Capture the cell that displays the provided text and extract its [x, y] central coordinate. 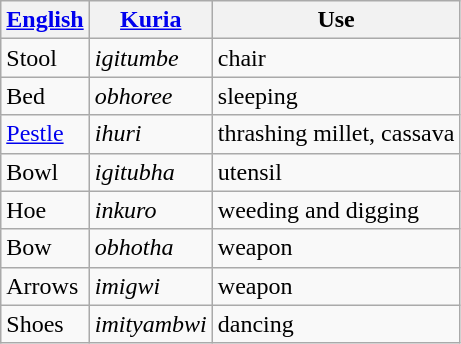
obhotha [150, 248]
obhoree [150, 96]
dancing [336, 324]
Stool [45, 58]
sleeping [336, 96]
Use [336, 20]
utensil [336, 172]
Kuria [150, 20]
ihuri [150, 134]
imityambwi [150, 324]
igitubha [150, 172]
inkuro [150, 210]
imigwi [150, 286]
Bowl [45, 172]
Bow [45, 248]
English [45, 20]
igitumbe [150, 58]
thrashing millet, cassava [336, 134]
Pestle [45, 134]
Shoes [45, 324]
Arrows [45, 286]
weeding and digging [336, 210]
Hoe [45, 210]
Bed [45, 96]
chair [336, 58]
